Detect which cell encompasses the target text, then output its [X, Y] center coordinate. 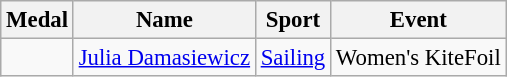
Sport [292, 20]
Women's KiteFoil [419, 58]
Event [419, 20]
Sailing [292, 58]
Julia Damasiewicz [164, 58]
Name [164, 20]
Medal [38, 20]
